Locate the cell with the specified text and output its (X, Y) center coordinate. 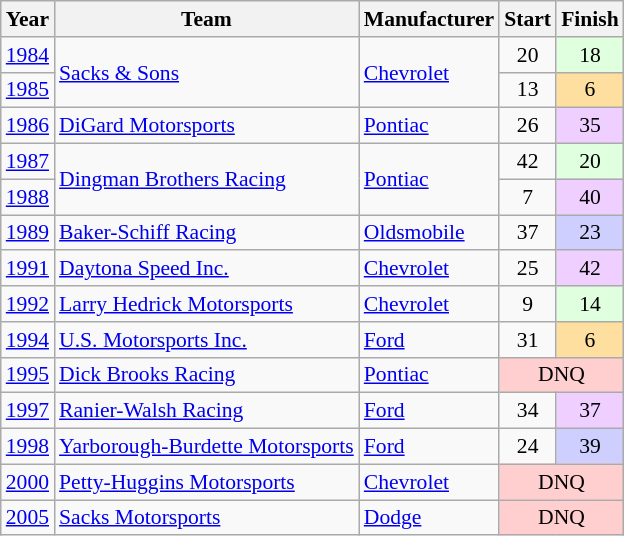
1992 (28, 304)
1987 (28, 162)
Dick Brooks Racing (206, 375)
26 (528, 126)
Sacks Motorsports (206, 518)
Finish (590, 19)
1988 (28, 197)
Oldsmobile (429, 233)
39 (590, 447)
1984 (28, 55)
Petty-Huggins Motorsports (206, 482)
1998 (28, 447)
24 (528, 447)
9 (528, 304)
1994 (28, 340)
Start (528, 19)
18 (590, 55)
Larry Hedrick Motorsports (206, 304)
35 (590, 126)
34 (528, 411)
Year (28, 19)
13 (528, 90)
23 (590, 233)
7 (528, 197)
1991 (28, 269)
Ranier-Walsh Racing (206, 411)
Yarborough-Burdette Motorsports (206, 447)
Baker-Schiff Racing (206, 233)
14 (590, 304)
U.S. Motorsports Inc. (206, 340)
Daytona Speed Inc. (206, 269)
1986 (28, 126)
Team (206, 19)
31 (528, 340)
DiGard Motorsports (206, 126)
Dodge (429, 518)
1995 (28, 375)
Sacks & Sons (206, 72)
Dingman Brothers Racing (206, 180)
25 (528, 269)
2000 (28, 482)
1989 (28, 233)
Manufacturer (429, 19)
1997 (28, 411)
40 (590, 197)
2005 (28, 518)
1985 (28, 90)
